Output the (x, y) coordinate of the center of the cell containing the given text.  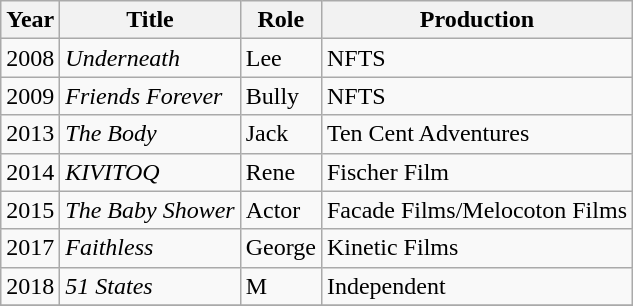
Faithless (150, 248)
Lee (280, 58)
2013 (30, 134)
2018 (30, 286)
Role (280, 20)
2017 (30, 248)
Ten Cent Adventures (476, 134)
2015 (30, 210)
Independent (476, 286)
Title (150, 20)
Fischer Film (476, 172)
George (280, 248)
Facade Films/Melocoton Films (476, 210)
Bully (280, 96)
Rene (280, 172)
2008 (30, 58)
Jack (280, 134)
Kinetic Films (476, 248)
Production (476, 20)
The Baby Shower (150, 210)
2009 (30, 96)
2014 (30, 172)
Actor (280, 210)
KIVITOQ (150, 172)
Year (30, 20)
M (280, 286)
The Body (150, 134)
51 States (150, 286)
Friends Forever (150, 96)
Underneath (150, 58)
